Return the [x, y] coordinate for the center point of the cell that contains the specified text.  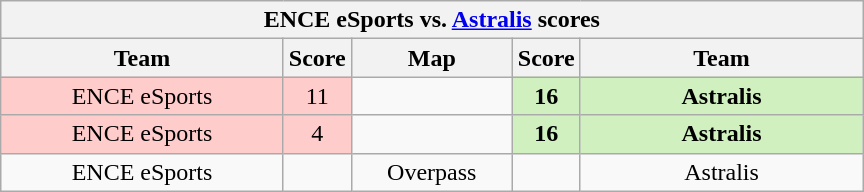
ENCE eSports vs. Astralis scores [432, 20]
11 [317, 96]
Overpass [432, 172]
Map [432, 58]
4 [317, 134]
